Output the [X, Y] coordinate of the center of the cell containing the given text.  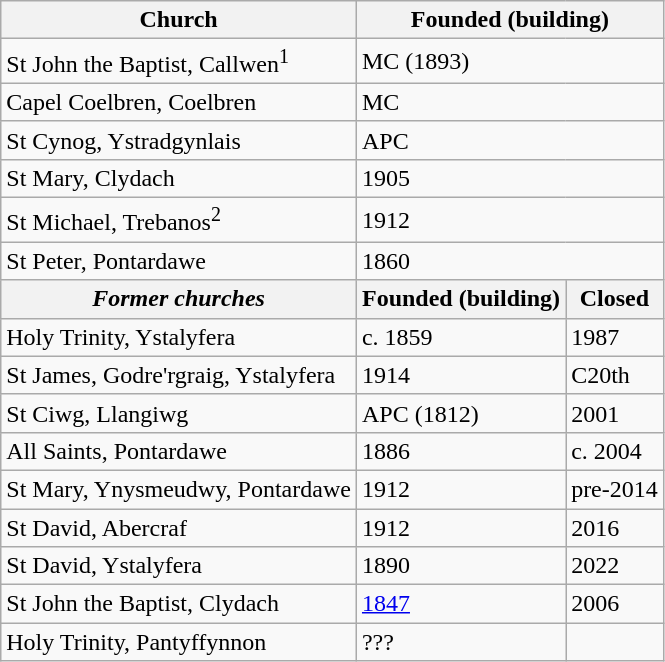
Former churches [179, 299]
pre-2014 [615, 489]
2006 [615, 604]
St David, Abercraf [179, 528]
St Ciwg, Llangiwg [179, 413]
St Mary, Ynysmeudwy, Pontardawe [179, 489]
Closed [615, 299]
Capel Coelbren, Coelbren [179, 102]
1860 [510, 261]
St John the Baptist, Callwen1 [179, 62]
2022 [615, 566]
MC (1893) [510, 62]
c. 2004 [615, 451]
St Mary, Clydach [179, 178]
St John the Baptist, Clydach [179, 604]
1890 [460, 566]
Church [179, 20]
St David, Ystalyfera [179, 566]
1914 [460, 375]
St Peter, Pontardawe [179, 261]
St Cynog, Ystradgynlais [179, 140]
Holy Trinity, Pantyffynnon [179, 642]
1886 [460, 451]
??? [460, 642]
St James, Godre'rgraig, Ystalyfera [179, 375]
MC [510, 102]
All Saints, Pontardawe [179, 451]
C20th [615, 375]
1905 [510, 178]
APC [510, 140]
1847 [460, 604]
c. 1859 [460, 337]
1987 [615, 337]
St Michael, Trebanos2 [179, 220]
APC (1812) [460, 413]
2001 [615, 413]
Holy Trinity, Ystalyfera [179, 337]
2016 [615, 528]
